Find where the given text appears and provide that cell's center as [X, Y] coordinate. 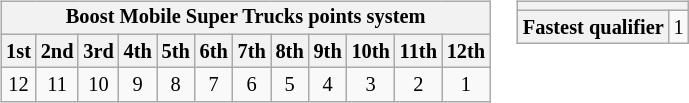
8 [176, 85]
4th [138, 51]
6 [252, 85]
1st [18, 51]
11 [58, 85]
9 [138, 85]
12th [466, 51]
9th [328, 51]
4 [328, 85]
2 [418, 85]
2nd [58, 51]
10 [98, 85]
10th [371, 51]
12 [18, 85]
8th [290, 51]
3 [371, 85]
5th [176, 51]
Boost Mobile Super Trucks points system [246, 18]
7 [214, 85]
3rd [98, 51]
7th [252, 51]
5 [290, 85]
11th [418, 51]
6th [214, 51]
Fastest qualifier [594, 27]
